Find where the given text appears and provide that cell's center as [x, y] coordinate. 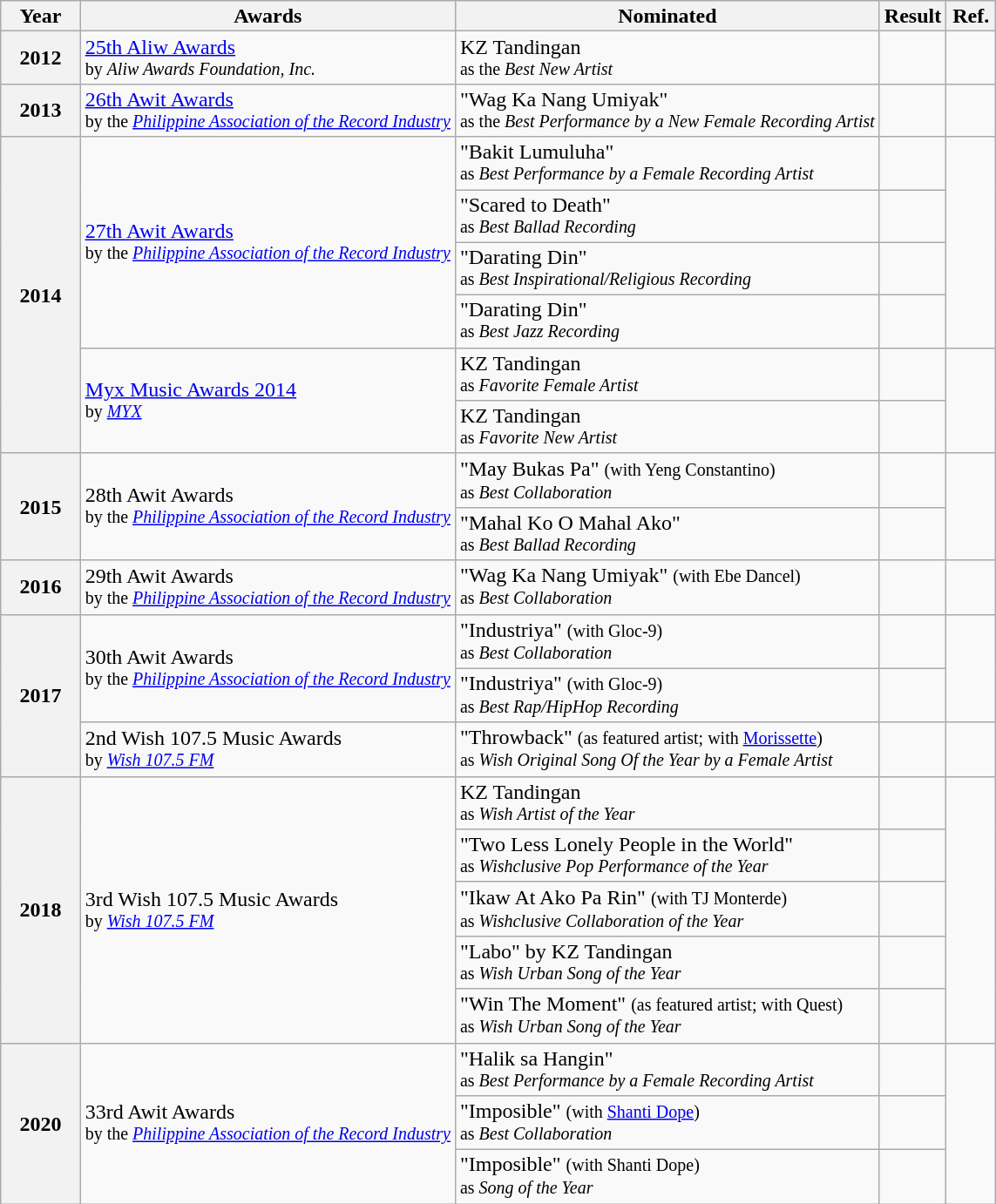
2015 [40, 507]
2013 [40, 110]
"Industriya" (with Gloc-9) as Best Rap/HipHop Recording [667, 695]
2012 [40, 57]
"Scared to Death"as Best Ballad Recording [667, 216]
"Darating Din"as Best Jazz Recording [667, 322]
28th Awit Awardsby the Philippine Association of the Record Industry [268, 507]
"Win The Moment" (as featured artist; with Quest)as Wish Urban Song of the Year [667, 1016]
"May Bukas Pa" (with Yeng Constantino)as Best Collaboration [667, 480]
"Wag Ka Nang Umiyak" (with Ebe Dancel) as Best Collaboration [667, 587]
"Imposible" (with Shanti Dope) as Best Collaboration [667, 1123]
2nd Wish 107.5 Music Awards by Wish 107.5 FM [268, 749]
27th Awit Awardsby the Philippine Association of the Record Industry [268, 242]
Myx Music Awards 2014by MYX [268, 401]
3rd Wish 107.5 Music Awards by Wish 107.5 FM [268, 910]
"Ikaw At Ako Pa Rin" (with TJ Monterde)as Wishclusive Collaboration of the Year [667, 909]
KZ Tandinganas the Best New Artist [667, 57]
30th Awit Awardsby the Philippine Association of the Record Industry [268, 668]
2017 [40, 695]
KZ Tandinganas Wish Artist of the Year [667, 803]
"Bakit Lumuluha"as Best Performance by a Female Recording Artist [667, 164]
25th Aliw Awardsby Aliw Awards Foundation, Inc. [268, 57]
"Two Less Lonely People in the World"as Wishclusive Pop Performance of the Year [667, 856]
Result [912, 16]
"Darating Din"as Best Inspirational/Religious Recording [667, 268]
2016 [40, 587]
29th Awit Awardsby the Philippine Association of the Record Industry [268, 587]
"Industriya" (with Gloc-9) as Best Collaboration [667, 641]
Nominated [667, 16]
"Wag Ka Nang Umiyak"as the Best Performance by a New Female Recording Artist [667, 110]
2020 [40, 1124]
KZ Tandinganas Favorite Female Artist [667, 375]
"Labo" by KZ Tandinganas Wish Urban Song of the Year [667, 962]
KZ Tandinganas Favorite New Artist [667, 427]
33rd Awit Awardsby the Philippine Association of the Record Industry [268, 1124]
"Throwback" (as featured artist; with Morissette)as Wish Original Song Of the Year by a Female Artist [667, 749]
"Imposible" (with Shanti Dope) as Song of the Year [667, 1177]
"Mahal Ko O Mahal Ako"as Best Ballad Recording [667, 533]
2014 [40, 294]
26th Awit Awardsby the Philippine Association of the Record Industry [268, 110]
Ref. [971, 16]
"Halik sa Hangin"as Best Performance by a Female Recording Artist [667, 1070]
Year [40, 16]
2018 [40, 910]
Awards [268, 16]
